Identify which cell holds the provided text, then report its (X, Y) central coordinate. 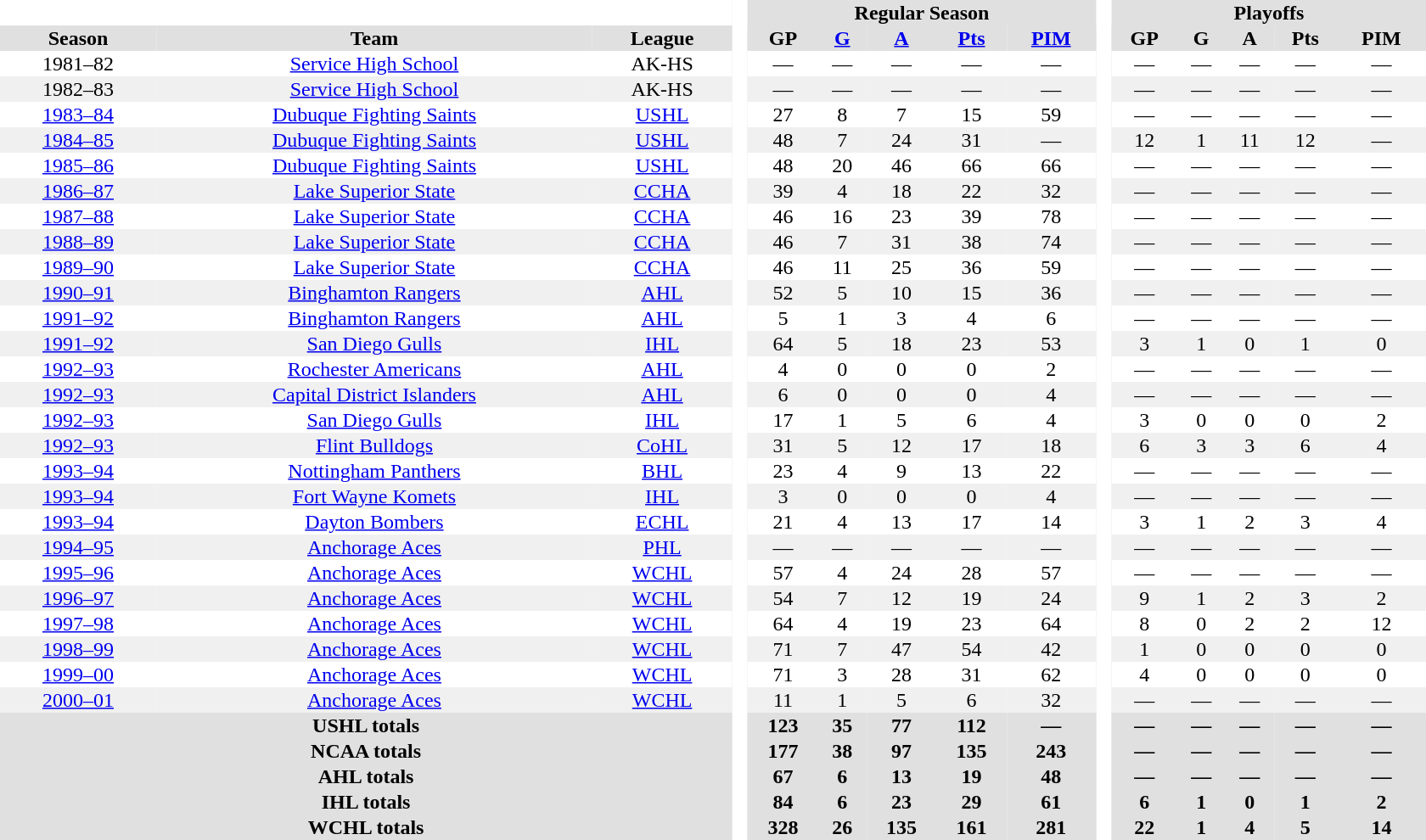
1997–98 (78, 624)
1995–96 (78, 573)
1990–91 (78, 293)
1989–90 (78, 267)
243 (1051, 751)
35 (842, 725)
Flint Bulldogs (374, 445)
1996–97 (78, 598)
PHL (662, 547)
27 (783, 115)
84 (783, 802)
10 (901, 293)
61 (1051, 802)
20 (842, 165)
WCHL totals (366, 827)
1987–88 (78, 216)
USHL totals (366, 725)
Regular Season (922, 13)
52 (783, 293)
123 (783, 725)
1984–85 (78, 140)
1998–99 (78, 649)
Rochester Americans (374, 369)
161 (971, 827)
1983–84 (78, 115)
177 (783, 751)
1985–86 (78, 165)
CoHL (662, 445)
1981–82 (78, 64)
16 (842, 216)
21 (783, 522)
ECHL (662, 522)
Team (374, 38)
IHL totals (366, 802)
1988–89 (78, 242)
BHL (662, 471)
NCAA totals (366, 751)
97 (901, 751)
281 (1051, 827)
53 (1051, 344)
78 (1051, 216)
Nottingham Panthers (374, 471)
62 (1051, 675)
328 (783, 827)
AHL totals (366, 776)
26 (842, 827)
1982–83 (78, 89)
112 (971, 725)
29 (971, 802)
25 (901, 267)
Playoffs (1269, 13)
67 (783, 776)
Season (78, 38)
Dayton Bombers (374, 522)
2000–01 (78, 700)
1994–95 (78, 547)
1999–00 (78, 675)
77 (901, 725)
Capital District Islanders (374, 395)
74 (1051, 242)
League (662, 38)
1986–87 (78, 191)
Fort Wayne Komets (374, 496)
47 (901, 649)
42 (1051, 649)
